Find where the given text appears and provide that cell's center as [X, Y] coordinate. 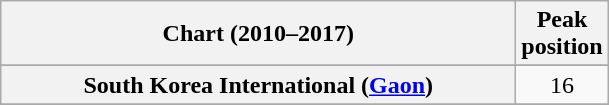
16 [562, 85]
Chart (2010–2017) [258, 34]
South Korea International (Gaon) [258, 85]
Peakposition [562, 34]
